Return (x, y) of the center of cell containing provided text 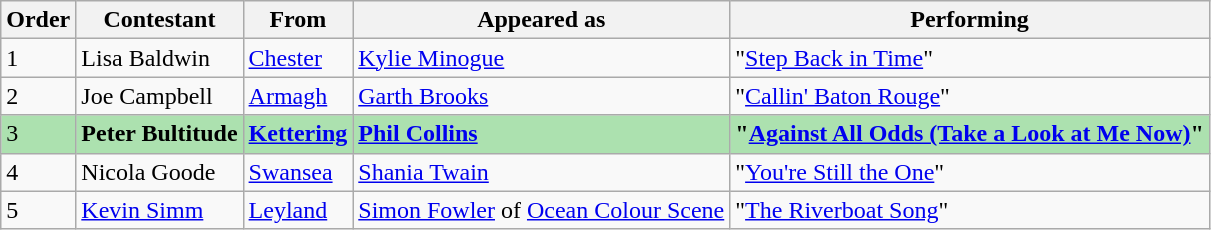
Contestant (160, 20)
Armagh (298, 96)
"You're Still the One" (970, 172)
Performing (970, 20)
1 (38, 58)
3 (38, 134)
Appeared as (542, 20)
Chester (298, 58)
Shania Twain (542, 172)
Nicola Goode (160, 172)
Joe Campbell (160, 96)
Garth Brooks (542, 96)
"Callin' Baton Rouge" (970, 96)
Swansea (298, 172)
2 (38, 96)
"Step Back in Time" (970, 58)
Phil Collins (542, 134)
Peter Bultitude (160, 134)
Order (38, 20)
Kylie Minogue (542, 58)
Simon Fowler of Ocean Colour Scene (542, 210)
Lisa Baldwin (160, 58)
"Against All Odds (Take a Look at Me Now)" (970, 134)
Leyland (298, 210)
4 (38, 172)
5 (38, 210)
Kettering (298, 134)
Kevin Simm (160, 210)
"The Riverboat Song" (970, 210)
From (298, 20)
